Search for the cell housing the specified text and yield its [X, Y] center coordinate. 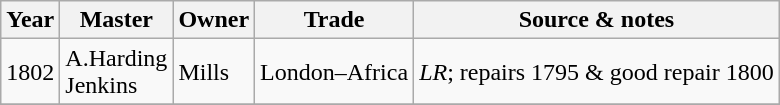
Trade [334, 20]
Master [116, 20]
Owner [214, 20]
1802 [30, 72]
Year [30, 20]
London–Africa [334, 72]
LR; repairs 1795 & good repair 1800 [597, 72]
Source & notes [597, 20]
Mills [214, 72]
A.HardingJenkins [116, 72]
